Search for the cell housing the specified text and yield its [x, y] center coordinate. 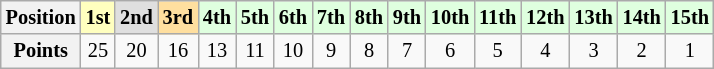
16 [178, 51]
10 [293, 51]
2nd [136, 17]
13 [217, 51]
1st [98, 17]
5 [498, 51]
14th [642, 17]
13th [593, 17]
2 [642, 51]
6 [450, 51]
3rd [178, 17]
1 [690, 51]
5th [255, 17]
11 [255, 51]
7 [407, 51]
8th [369, 17]
Points [41, 51]
7th [331, 17]
9 [331, 51]
12th [545, 17]
4 [545, 51]
8 [369, 51]
11th [498, 17]
6th [293, 17]
10th [450, 17]
3 [593, 51]
9th [407, 17]
20 [136, 51]
15th [690, 17]
4th [217, 17]
Position [41, 17]
25 [98, 51]
